Detect which cell encompasses the target text, then output its (X, Y) center coordinate. 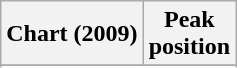
Peakposition (189, 34)
Chart (2009) (72, 34)
